Pinpoint the cell where the given text exists, returning its (X, Y) midpoint coordinate. 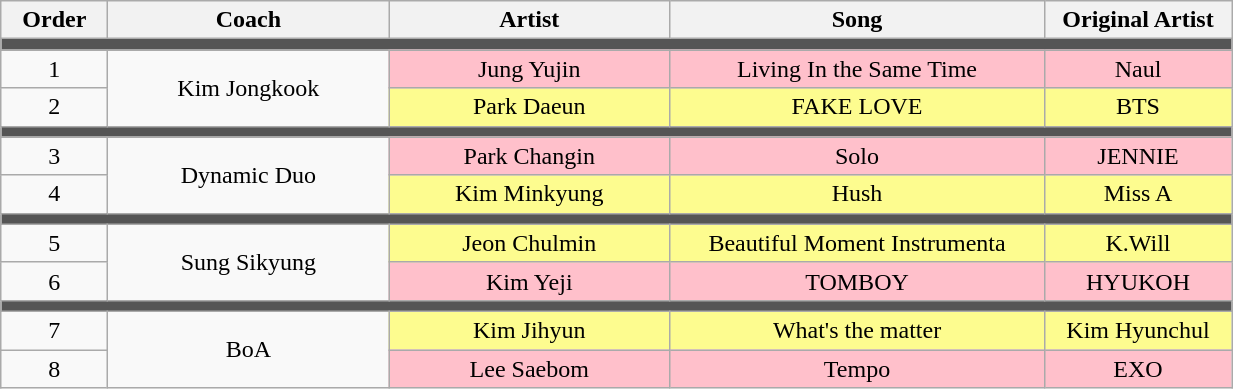
3 (54, 156)
8 (54, 369)
Solo (858, 156)
Tempo (858, 369)
4 (54, 194)
Song (858, 20)
Coach (248, 20)
Beautiful Moment Instrumenta (858, 243)
Kim Yeji (530, 281)
Order (54, 20)
EXO (1138, 369)
6 (54, 281)
Hush (858, 194)
Park Daeun (530, 107)
Miss A (1138, 194)
Park Changin (530, 156)
BoA (248, 349)
HYUKOH (1138, 281)
Artist (530, 20)
2 (54, 107)
5 (54, 243)
Jeon Chulmin (530, 243)
Living In the Same Time (858, 69)
7 (54, 330)
Kim Minkyung (530, 194)
K.Will (1138, 243)
1 (54, 69)
Kim Jihyun (530, 330)
Kim Jongkook (248, 88)
What's the matter (858, 330)
Original Artist (1138, 20)
Jung Yujin (530, 69)
Lee Saebom (530, 369)
TOMBOY (858, 281)
Sung Sikyung (248, 262)
Kim Hyunchul (1138, 330)
Naul (1138, 69)
BTS (1138, 107)
JENNIE (1138, 156)
FAKE LOVE (858, 107)
Dynamic Duo (248, 175)
